Search for the cell housing the specified text and yield its [x, y] center coordinate. 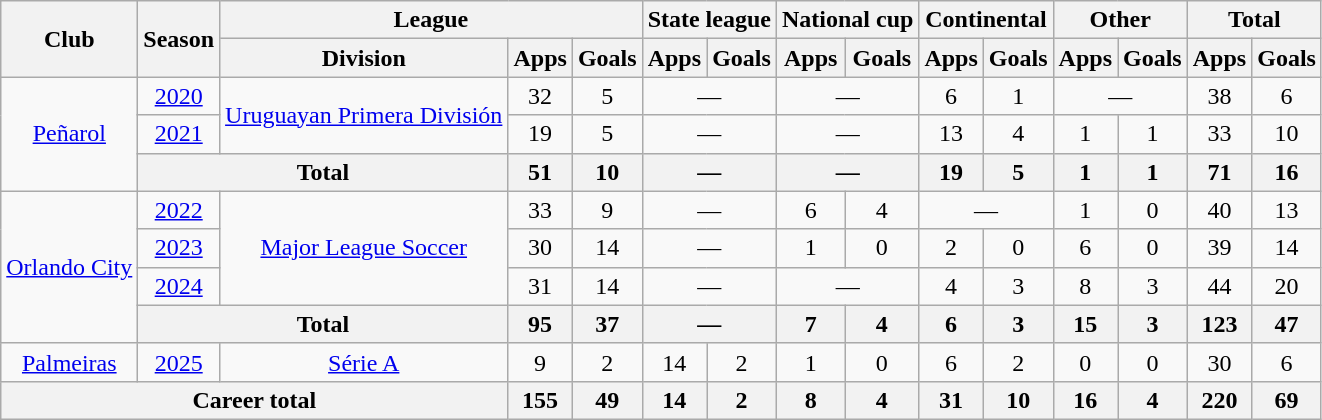
20 [1287, 286]
44 [1219, 286]
Peñarol [70, 134]
47 [1287, 324]
51 [540, 172]
2020 [179, 96]
38 [1219, 96]
37 [607, 324]
40 [1219, 210]
Division [364, 58]
2021 [179, 134]
Club [70, 39]
National cup [847, 20]
Série A [364, 362]
2025 [179, 362]
Major League Soccer [364, 248]
Palmeiras [70, 362]
32 [540, 96]
71 [1219, 172]
Career total [254, 400]
2022 [179, 210]
15 [1085, 324]
Continental [986, 20]
220 [1219, 400]
State league [709, 20]
155 [540, 400]
39 [1219, 248]
Orlando City [70, 267]
Season [179, 39]
2024 [179, 286]
Other [1120, 20]
7 [810, 324]
95 [540, 324]
69 [1287, 400]
49 [607, 400]
Uruguayan Primera División [364, 115]
League [432, 20]
2023 [179, 248]
123 [1219, 324]
